Output the (x, y) coordinate of the center of the cell containing the given text.  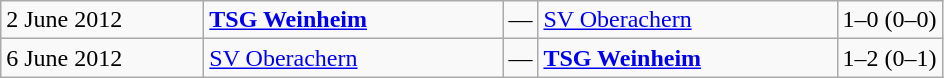
2 June 2012 (102, 20)
1–2 (0–1) (890, 58)
1–0 (0–0) (890, 20)
6 June 2012 (102, 58)
